Identify which cell holds the provided text, then report its [X, Y] central coordinate. 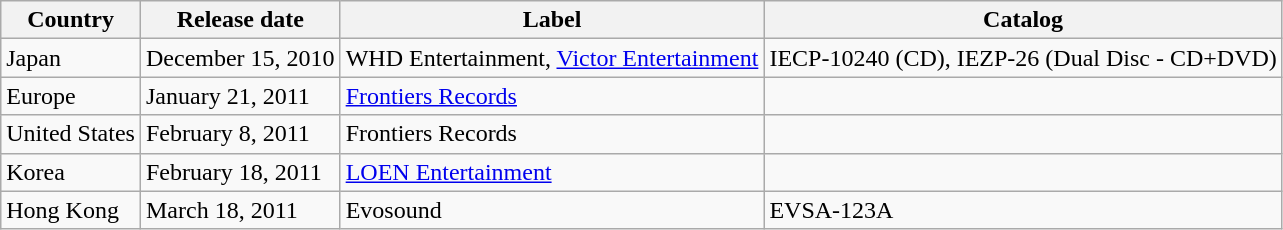
WHD Entertainment, Victor Entertainment [552, 58]
LOEN Entertainment [552, 172]
Hong Kong [71, 210]
Label [552, 20]
Catalog [1024, 20]
Korea [71, 172]
Evosound [552, 210]
February 8, 2011 [240, 134]
United States [71, 134]
February 18, 2011 [240, 172]
Japan [71, 58]
EVSA-123A [1024, 210]
December 15, 2010 [240, 58]
IECP-10240 (CD), IEZP-26 (Dual Disc - CD+DVD) [1024, 58]
March 18, 2011 [240, 210]
Country [71, 20]
Release date [240, 20]
Europe [71, 96]
January 21, 2011 [240, 96]
